Detect which cell encompasses the target text, then output its [X, Y] center coordinate. 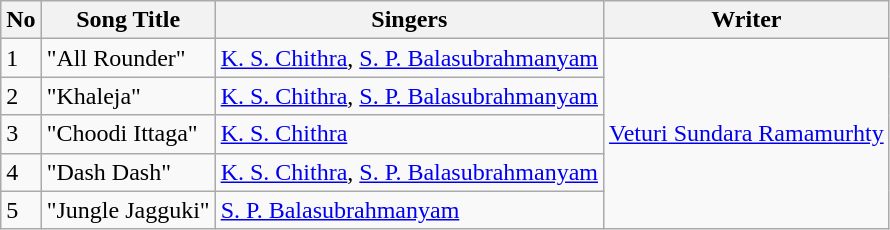
Song Title [128, 20]
5 [21, 210]
3 [21, 134]
"All Rounder" [128, 58]
S. P. Balasubrahmanyam [409, 210]
Veturi Sundara Ramamurhty [747, 134]
4 [21, 172]
Singers [409, 20]
"Jungle Jagguki" [128, 210]
"Khaleja" [128, 96]
"Choodi Ittaga" [128, 134]
Writer [747, 20]
No [21, 20]
2 [21, 96]
1 [21, 58]
K. S. Chithra [409, 134]
"Dash Dash" [128, 172]
